Locate the cell with the specified text and output its [x, y] center coordinate. 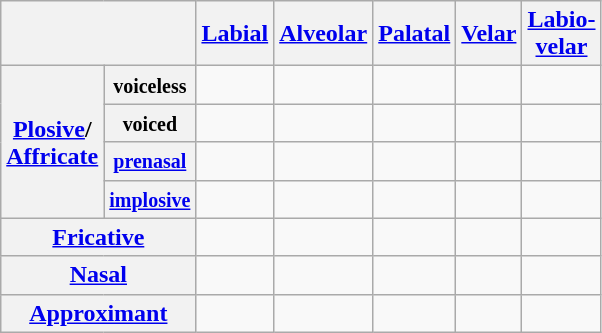
Palatal [414, 34]
Labio-velar [562, 34]
Fricative [98, 237]
Velar [489, 34]
Alveolar [324, 34]
Nasal [98, 275]
Labial [235, 34]
Plosive/Affricate [52, 142]
Approximant [98, 313]
prenasal [150, 161]
voiceless [150, 85]
voiced [150, 123]
implosive [150, 199]
